For the text-containing cell, return its midpoint in (X, Y) coordinate format. 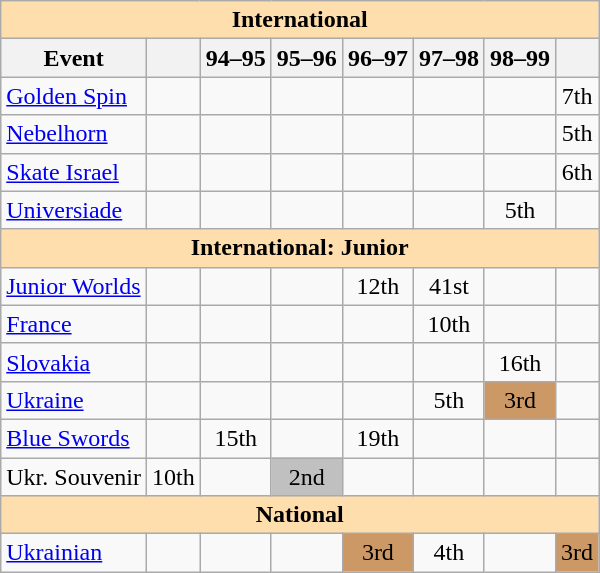
95–96 (306, 58)
19th (378, 438)
Golden Spin (74, 96)
15th (236, 438)
6th (578, 172)
97–98 (448, 58)
4th (448, 553)
96–97 (378, 58)
Ukr. Souvenir (74, 477)
Ukrainian (74, 553)
16th (520, 362)
International (300, 20)
Universiade (74, 210)
41st (448, 286)
2nd (306, 477)
Event (74, 58)
National (300, 515)
98–99 (520, 58)
94–95 (236, 58)
International: Junior (300, 248)
Skate Israel (74, 172)
7th (578, 96)
12th (378, 286)
Slovakia (74, 362)
Junior Worlds (74, 286)
Ukraine (74, 400)
France (74, 324)
Blue Swords (74, 438)
Nebelhorn (74, 134)
